Pinpoint the cell where the given text exists, returning its (X, Y) midpoint coordinate. 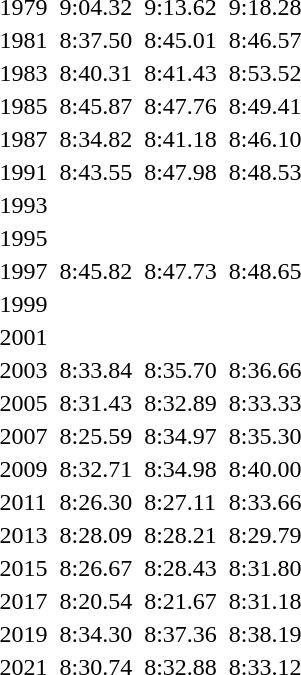
8:37.50 (96, 40)
8:41.18 (181, 139)
8:21.67 (181, 601)
8:47.73 (181, 271)
8:37.36 (181, 634)
8:45.87 (96, 106)
8:32.89 (181, 403)
8:41.43 (181, 73)
8:28.09 (96, 535)
8:33.84 (96, 370)
8:28.43 (181, 568)
8:26.67 (96, 568)
8:47.76 (181, 106)
8:45.82 (96, 271)
8:27.11 (181, 502)
8:40.31 (96, 73)
8:34.82 (96, 139)
8:26.30 (96, 502)
8:34.97 (181, 436)
8:31.43 (96, 403)
8:32.71 (96, 469)
8:28.21 (181, 535)
8:43.55 (96, 172)
8:47.98 (181, 172)
8:45.01 (181, 40)
8:20.54 (96, 601)
8:34.30 (96, 634)
8:34.98 (181, 469)
8:25.59 (96, 436)
8:35.70 (181, 370)
